Provide the (x, y) coordinate of the cell's center where the given text is located.  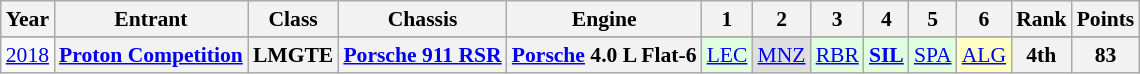
3 (838, 19)
SPA (933, 55)
Entrant (151, 19)
2018 (28, 55)
Class (293, 19)
4th (1042, 55)
4 (886, 19)
Rank (1042, 19)
Proton Competition (151, 55)
RBR (838, 55)
ALG (984, 55)
6 (984, 19)
MNZ (781, 55)
Year (28, 19)
Chassis (422, 19)
Porsche 4.0 L Flat-6 (604, 55)
Porsche 911 RSR (422, 55)
LEC (728, 55)
Points (1106, 19)
5 (933, 19)
LMGTE (293, 55)
SIL (886, 55)
83 (1106, 55)
2 (781, 19)
1 (728, 19)
Engine (604, 19)
